Extract the [X, Y] coordinate from the center of the cell holding the provided text.  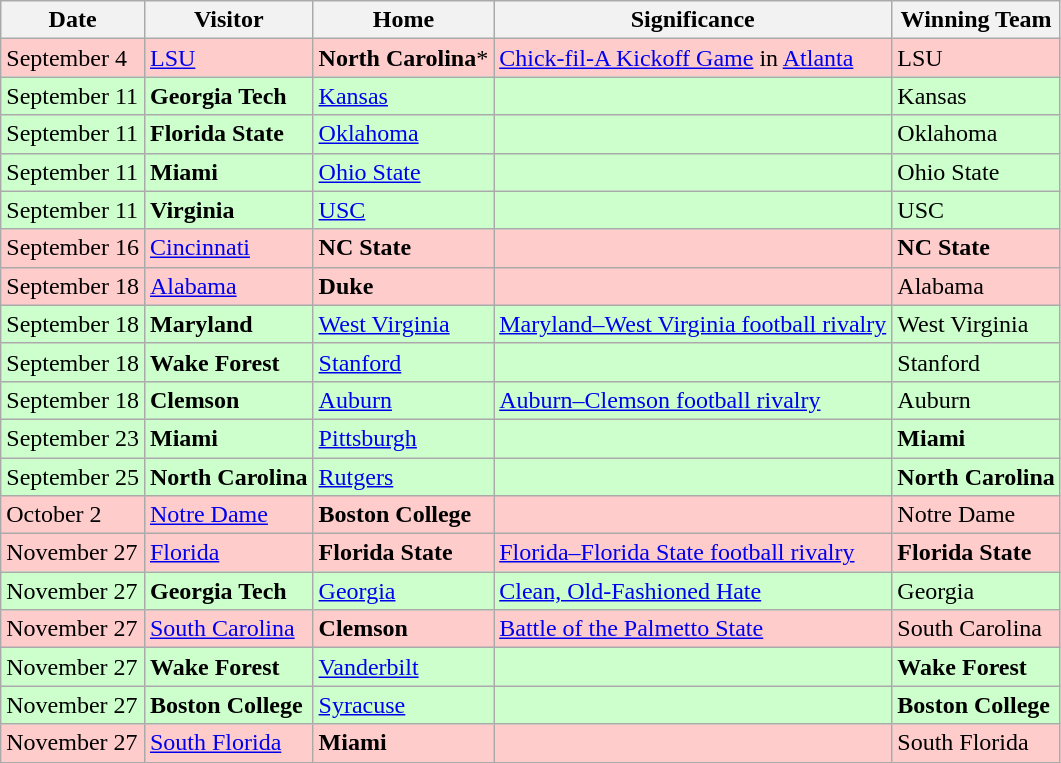
October 2 [73, 515]
September 25 [73, 477]
Maryland [228, 324]
Home [404, 20]
September 16 [73, 248]
Syracuse [404, 705]
Chick-fil-A Kickoff Game in Atlanta [693, 58]
Date [73, 20]
September 4 [73, 58]
September 23 [73, 438]
Virginia [228, 210]
Clean, Old-Fashioned Hate [693, 591]
Rutgers [404, 477]
North Carolina* [404, 58]
Pittsburgh [404, 438]
Visitor [228, 20]
Maryland–West Virginia football rivalry [693, 324]
Winning Team [976, 20]
Battle of the Palmetto State [693, 629]
Significance [693, 20]
Florida–Florida State football rivalry [693, 553]
Vanderbilt [404, 667]
Duke [404, 286]
Auburn–Clemson football rivalry [693, 400]
Florida [228, 553]
Cincinnati [228, 248]
